Determine the (X, Y) coordinate at the center of the cell enclosing the given text.  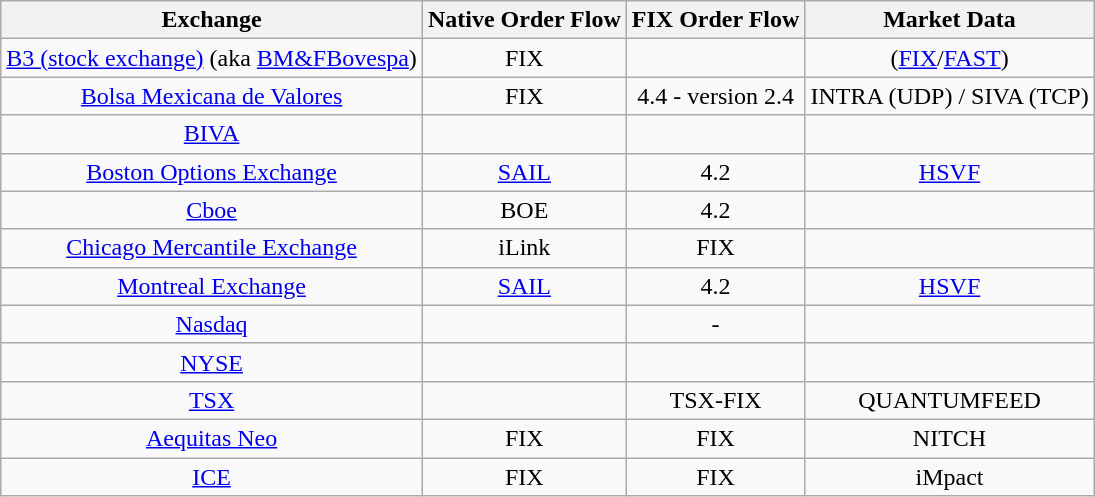
ICE (212, 477)
FIX Order Flow (716, 20)
Bolsa Mexicana de Valores (212, 96)
Aequitas Neo (212, 438)
Montreal Exchange (212, 286)
TSX (212, 400)
Native Order Flow (524, 20)
Nasdaq (212, 324)
4.4 - version 2.4 (716, 96)
Chicago Mercantile Exchange (212, 248)
BOE (524, 210)
INTRA (UDP) / SIVA (TCP) (950, 96)
iLink (524, 248)
B3 (stock exchange) (aka BM&FBovespa) (212, 58)
Cboe (212, 210)
Market Data (950, 20)
iMpact (950, 477)
BIVA (212, 134)
Boston Options Exchange (212, 172)
- (716, 324)
(FIX/FAST) (950, 58)
Exchange (212, 20)
QUANTUMFEED (950, 400)
NYSE (212, 362)
TSX-FIX (716, 400)
NITCH (950, 438)
